Identify which cell holds the provided text, then report its [X, Y] central coordinate. 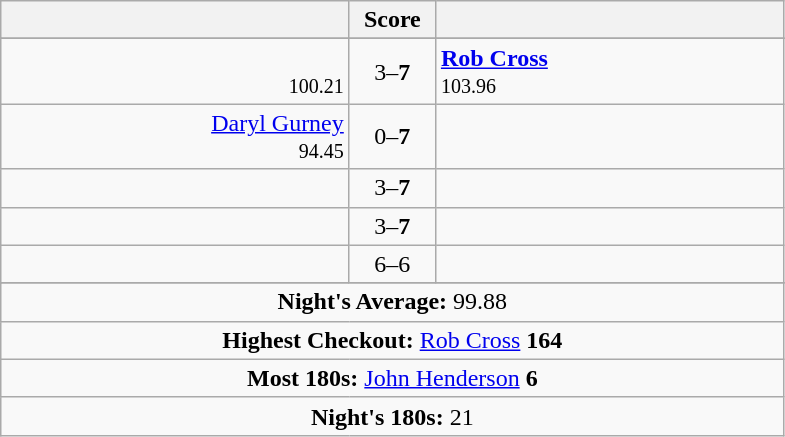
Night's 180s: 21 [392, 416]
Score [392, 20]
Highest Checkout: Rob Cross 164 [392, 340]
Night's Average: 99.88 [392, 302]
Rob Cross 103.96 [610, 72]
Daryl Gurney 94.45 [176, 136]
6–6 [392, 264]
Most 180s: John Henderson 6 [392, 378]
100.21 [176, 72]
0–7 [392, 136]
